For the text-containing cell, return its midpoint in (X, Y) coordinate format. 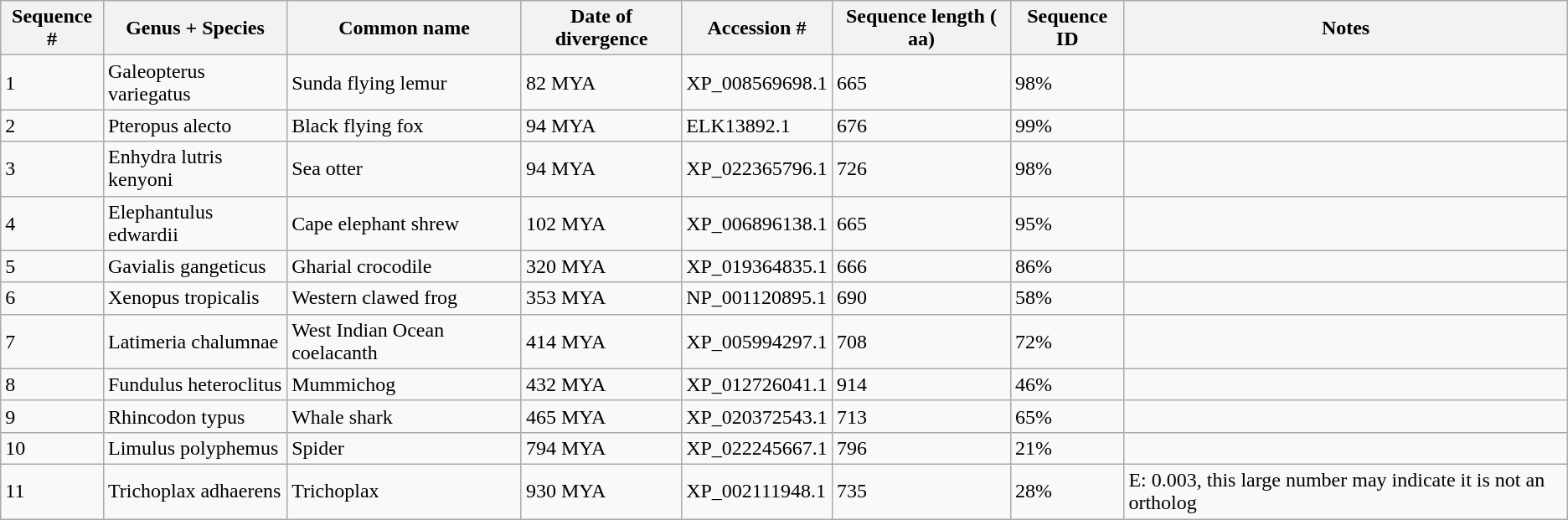
Latimeria chalumnae (194, 342)
726 (921, 169)
58% (1067, 298)
432 MYA (601, 384)
West Indian Ocean coelacanth (405, 342)
Sequence ID (1067, 28)
XP_020372543.1 (757, 416)
Fundulus heteroclitus (194, 384)
XP_022365796.1 (757, 169)
Whale shark (405, 416)
Xenopus tropicalis (194, 298)
708 (921, 342)
Mummichog (405, 384)
8 (52, 384)
Accession # (757, 28)
11 (52, 491)
3 (52, 169)
Notes (1345, 28)
XP_002111948.1 (757, 491)
Sequence length ( aa) (921, 28)
Galeopterus variegatus (194, 82)
ELK13892.1 (757, 126)
9 (52, 416)
Common name (405, 28)
XP_008569698.1 (757, 82)
46% (1067, 384)
XP_012726041.1 (757, 384)
99% (1067, 126)
6 (52, 298)
Cape elephant shrew (405, 223)
XP_006896138.1 (757, 223)
676 (921, 126)
XP_022245667.1 (757, 448)
1 (52, 82)
Pteropus alecto (194, 126)
Limulus polyphemus (194, 448)
465 MYA (601, 416)
21% (1067, 448)
10 (52, 448)
Spider (405, 448)
E: 0.003, this large number may indicate it is not an ortholog (1345, 491)
794 MYA (601, 448)
Sea otter (405, 169)
666 (921, 266)
Gavialis gangeticus (194, 266)
Trichoplax adhaerens (194, 491)
Rhincodon typus (194, 416)
796 (921, 448)
5 (52, 266)
Enhydra lutris kenyoni (194, 169)
Gharial crocodile (405, 266)
353 MYA (601, 298)
95% (1067, 223)
2 (52, 126)
Sunda flying lemur (405, 82)
XP_019364835.1 (757, 266)
NP_001120895.1 (757, 298)
4 (52, 223)
414 MYA (601, 342)
930 MYA (601, 491)
XP_005994297.1 (757, 342)
102 MYA (601, 223)
86% (1067, 266)
65% (1067, 416)
Date of divergence (601, 28)
320 MYA (601, 266)
7 (52, 342)
690 (921, 298)
Sequence # (52, 28)
28% (1067, 491)
914 (921, 384)
Black flying fox (405, 126)
Genus + Species (194, 28)
713 (921, 416)
Trichoplax (405, 491)
82 MYA (601, 82)
735 (921, 491)
Elephantulus edwardii (194, 223)
Western clawed frog (405, 298)
72% (1067, 342)
